Extract the (x, y) coordinate from the center of the cell holding the provided text.  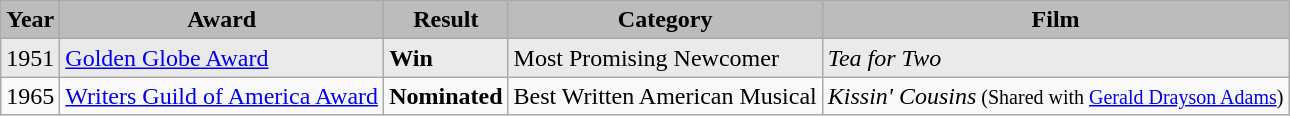
Kissin' Cousins (Shared with Gerald Drayson Adams) (1056, 96)
Result (446, 20)
Writers Guild of America Award (222, 96)
Tea for Two (1056, 58)
Category (665, 20)
Golden Globe Award (222, 58)
Best Written American Musical (665, 96)
Award (222, 20)
Nominated (446, 96)
Film (1056, 20)
Year (30, 20)
Most Promising Newcomer (665, 58)
1951 (30, 58)
1965 (30, 96)
Win (446, 58)
